Extract the (X, Y) coordinate from the center of the cell holding the provided text.  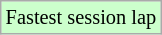
Fastest session lap (81, 17)
